Return [x, y] of the center of cell containing provided text 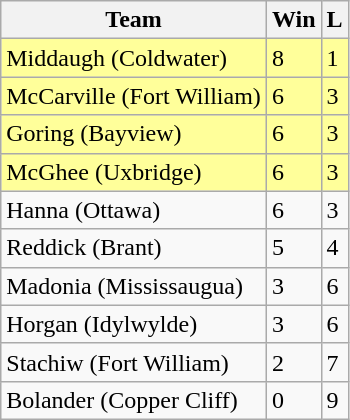
McCarville (Fort William) [134, 96]
Hanna (Ottawa) [134, 210]
7 [334, 362]
Win [294, 20]
1 [334, 58]
2 [294, 362]
4 [334, 248]
Team [134, 20]
0 [294, 400]
L [334, 20]
Middaugh (Coldwater) [134, 58]
Reddick (Brant) [134, 248]
McGhee (Uxbridge) [134, 172]
Stachiw (Fort William) [134, 362]
Goring (Bayview) [134, 134]
Bolander (Copper Cliff) [134, 400]
Madonia (Mississaugua) [134, 286]
Horgan (Idylwylde) [134, 324]
5 [294, 248]
9 [334, 400]
8 [294, 58]
